Extract the (x, y) coordinate from the center of the cell holding the provided text.  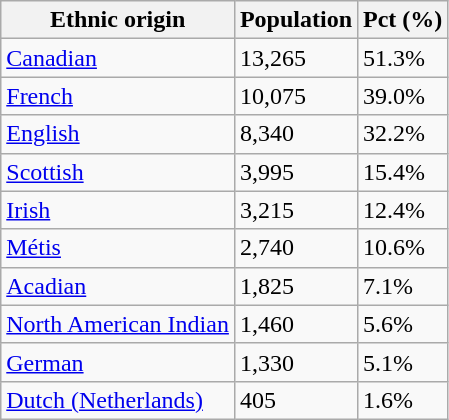
North American Indian (118, 324)
French (118, 96)
15.4% (403, 172)
2,740 (296, 248)
10.6% (403, 248)
5.1% (403, 362)
1,460 (296, 324)
Irish (118, 210)
German (118, 362)
13,265 (296, 58)
Pct (%) (403, 20)
1.6% (403, 400)
3,995 (296, 172)
405 (296, 400)
12.4% (403, 210)
51.3% (403, 58)
1,825 (296, 286)
3,215 (296, 210)
8,340 (296, 134)
Canadian (118, 58)
32.2% (403, 134)
7.1% (403, 286)
Population (296, 20)
English (118, 134)
10,075 (296, 96)
Scottish (118, 172)
5.6% (403, 324)
Acadian (118, 286)
Dutch (Netherlands) (118, 400)
1,330 (296, 362)
Métis (118, 248)
39.0% (403, 96)
Ethnic origin (118, 20)
